Find where the given text appears and provide that cell's center as (x, y) coordinate. 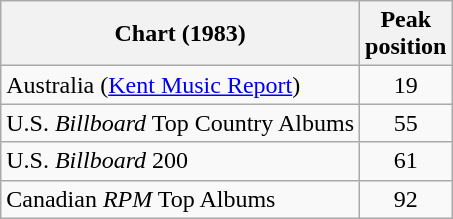
92 (406, 199)
61 (406, 161)
U.S. Billboard 200 (180, 161)
U.S. Billboard Top Country Albums (180, 123)
Australia (Kent Music Report) (180, 85)
Peakposition (406, 34)
19 (406, 85)
Chart (1983) (180, 34)
Canadian RPM Top Albums (180, 199)
55 (406, 123)
